Pinpoint the cell where the given text exists, returning its [x, y] midpoint coordinate. 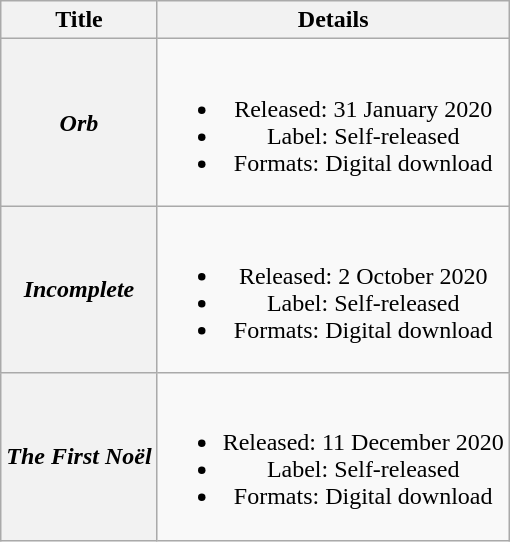
Incomplete [79, 290]
Released: 2 October 2020Label: Self-releasedFormats: Digital download [333, 290]
Released: 11 December 2020Label: Self-releasedFormats: Digital download [333, 456]
Orb [79, 122]
Released: 31 January 2020Label: Self-releasedFormats: Digital download [333, 122]
The First Noël [79, 456]
Details [333, 20]
Title [79, 20]
